Detect which cell encompasses the target text, then output its (x, y) center coordinate. 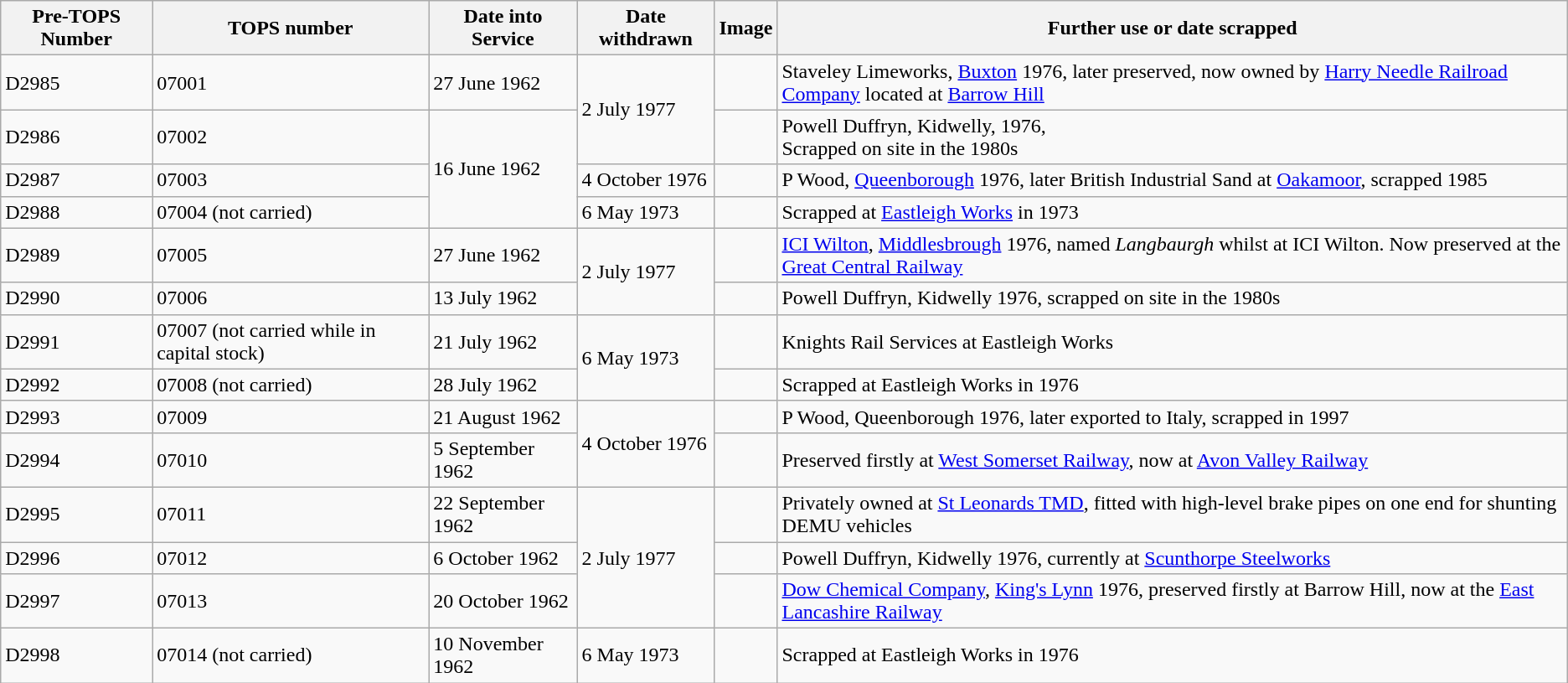
ICI Wilton, Middlesbrough 1976, named Langbaurgh whilst at ICI Wilton. Now preserved at the Great Central Railway (1173, 255)
D2996 (77, 557)
07002 (291, 137)
07014 (not carried) (291, 655)
Further use or date scrapped (1173, 28)
D2998 (77, 655)
D2989 (77, 255)
D2994 (77, 459)
13 July 1962 (503, 298)
D2997 (77, 602)
07011 (291, 515)
07004 (not carried) (291, 212)
Date withdrawn (646, 28)
D2988 (77, 212)
Staveley Limeworks, Buxton 1976, later preserved, now owned by Harry Needle Railroad Company located at Barrow Hill (1173, 82)
Dow Chemical Company, King's Lynn 1976, preserved firstly at Barrow Hill, now at the East Lancashire Railway (1173, 602)
D2985 (77, 82)
07009 (291, 417)
Powell Duffryn, Kidwelly 1976, currently at Scunthorpe Steelworks (1173, 557)
07012 (291, 557)
D2993 (77, 417)
07007 (not carried while in capital stock) (291, 342)
07006 (291, 298)
07001 (291, 82)
D2987 (77, 180)
D2990 (77, 298)
Scrapped at Eastleigh Works in 1973 (1173, 212)
D2992 (77, 385)
16 June 1962 (503, 169)
Privately owned at St Leonards TMD, fitted with high-level brake pipes on one end for shunting DEMU vehicles (1173, 515)
Date into Service (503, 28)
07010 (291, 459)
Powell Duffryn, Kidwelly, 1976,Scrapped on site in the 1980s (1173, 137)
Knights Rail Services at Eastleigh Works (1173, 342)
Powell Duffryn, Kidwelly 1976, scrapped on site in the 1980s (1173, 298)
P Wood, Queenborough 1976, later exported to Italy, scrapped in 1997 (1173, 417)
Preserved firstly at West Somerset Railway, now at Avon Valley Railway (1173, 459)
10 November 1962 (503, 655)
07005 (291, 255)
P Wood, Queenborough 1976, later British Industrial Sand at Oakamoor, scrapped 1985 (1173, 180)
07008 (not carried) (291, 385)
07003 (291, 180)
28 July 1962 (503, 385)
D2986 (77, 137)
TOPS number (291, 28)
07013 (291, 602)
D2991 (77, 342)
20 October 1962 (503, 602)
21 August 1962 (503, 417)
Image (745, 28)
21 July 1962 (503, 342)
22 September 1962 (503, 515)
6 October 1962 (503, 557)
5 September 1962 (503, 459)
D2995 (77, 515)
Pre-TOPS Number (77, 28)
